Determine the (x, y) coordinate at the center of the cell enclosing the given text.  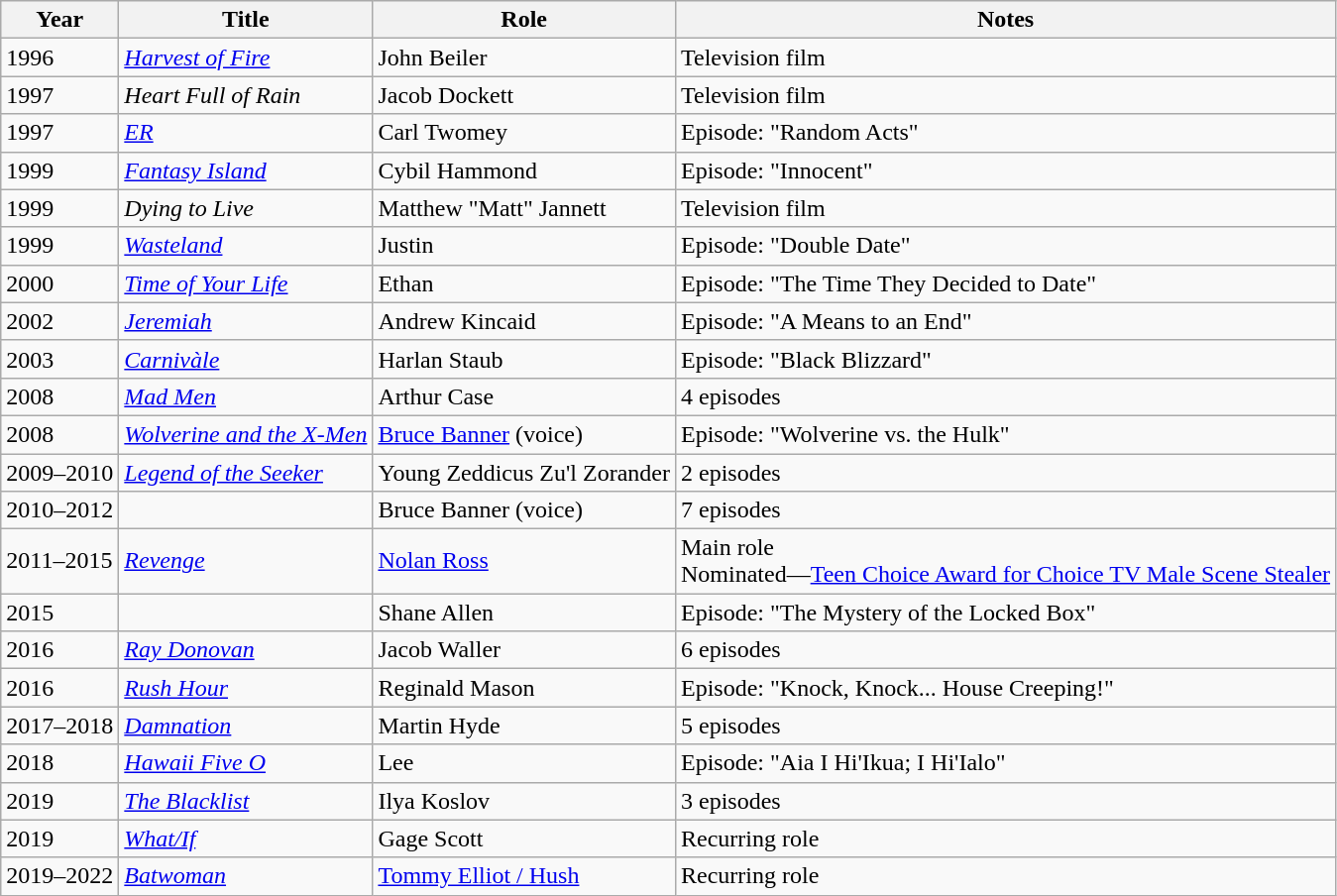
Martin Hyde (524, 726)
John Beiler (524, 57)
Episode: "Aia I Hi'Ikua; I Hi'Ialo" (1005, 763)
2000 (59, 283)
Andrew Kincaid (524, 321)
2018 (59, 763)
6 episodes (1005, 650)
Lee (524, 763)
Wasteland (246, 246)
4 episodes (1005, 396)
Jacob Dockett (524, 95)
2003 (59, 359)
Mad Men (246, 396)
Title (246, 20)
Legend of the Seeker (246, 473)
Rush Hour (246, 688)
Episode: "Black Blizzard" (1005, 359)
Jeremiah (246, 321)
Ray Donovan (246, 650)
Tommy Elliot / Hush (524, 876)
Main roleNominated—Teen Choice Award for Choice TV Male Scene Stealer (1005, 561)
Episode: "Knock, Knock... House Creeping!" (1005, 688)
2002 (59, 321)
2 episodes (1005, 473)
ER (246, 133)
Notes (1005, 20)
Carl Twomey (524, 133)
3 episodes (1005, 801)
Ethan (524, 283)
Revenge (246, 561)
Wolverine and the X-Men (246, 434)
Justin (524, 246)
Ilya Koslov (524, 801)
Fantasy Island (246, 170)
What/If (246, 839)
Episode: "A Means to an End" (1005, 321)
Young Zeddicus Zu'l Zorander (524, 473)
Episode: "Random Acts" (1005, 133)
2010–2012 (59, 510)
Role (524, 20)
Episode: "Innocent" (1005, 170)
Episode: "The Mystery of the Locked Box" (1005, 613)
1996 (59, 57)
Arthur Case (524, 396)
Matthew "Matt" Jannett (524, 208)
The Blacklist (246, 801)
Episode: "Double Date" (1005, 246)
Reginald Mason (524, 688)
Episode: "Wolverine vs. the Hulk" (1005, 434)
Heart Full of Rain (246, 95)
Damnation (246, 726)
Shane Allen (524, 613)
Hawaii Five O (246, 763)
Batwoman (246, 876)
Carnivàle (246, 359)
2017–2018 (59, 726)
Harlan Staub (524, 359)
Cybil Hammond (524, 170)
Jacob Waller (524, 650)
Year (59, 20)
Time of Your Life (246, 283)
Nolan Ross (524, 561)
2011–2015 (59, 561)
Dying to Live (246, 208)
5 episodes (1005, 726)
7 episodes (1005, 510)
2019–2022 (59, 876)
2015 (59, 613)
Gage Scott (524, 839)
Episode: "The Time They Decided to Date" (1005, 283)
2009–2010 (59, 473)
Harvest of Fire (246, 57)
